Scan for the cell matching the given text and deliver its (x, y) coordinate at center. 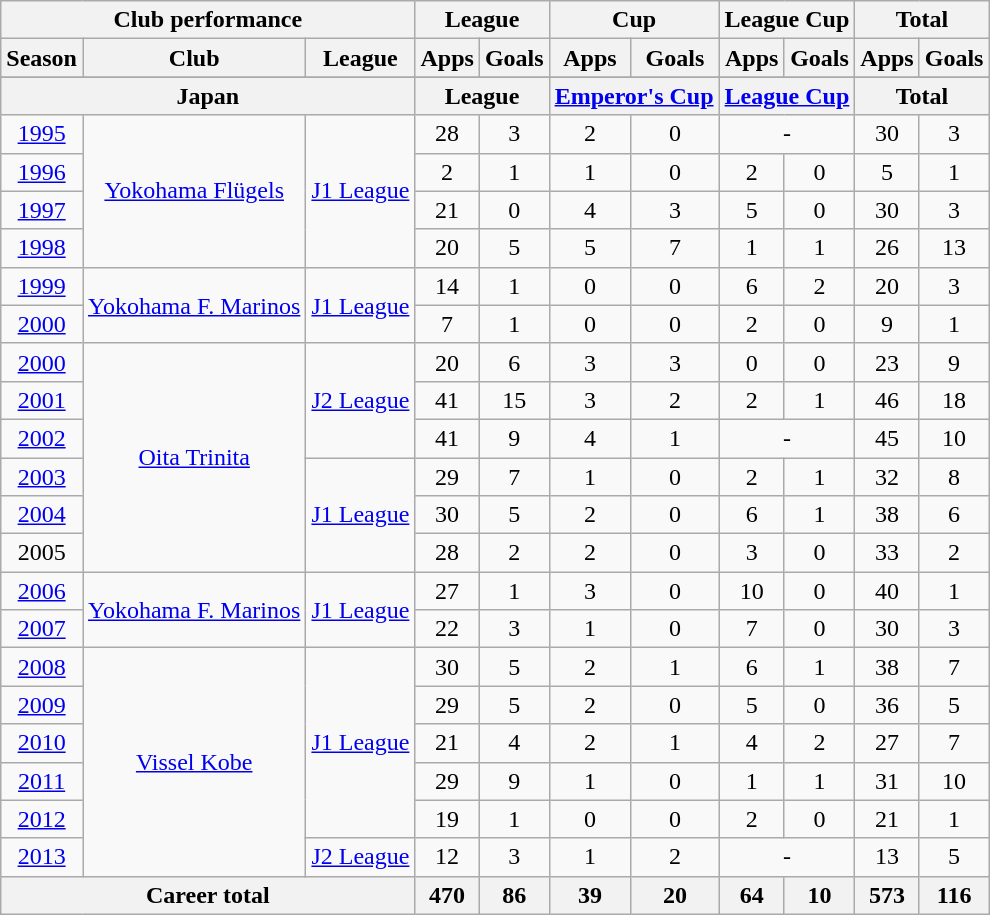
46 (887, 400)
45 (887, 438)
12 (447, 857)
2001 (42, 400)
2008 (42, 667)
2005 (42, 553)
23 (887, 362)
470 (447, 895)
2003 (42, 477)
Emperor's Cup (634, 96)
32 (887, 477)
40 (887, 591)
8 (954, 477)
1996 (42, 172)
2009 (42, 705)
36 (887, 705)
Cup (634, 20)
573 (887, 895)
2011 (42, 781)
31 (887, 781)
Career total (208, 895)
1999 (42, 286)
1998 (42, 248)
Vissel Kobe (194, 762)
Season (42, 58)
2012 (42, 819)
1995 (42, 134)
Club performance (208, 20)
15 (514, 400)
26 (887, 248)
116 (954, 895)
33 (887, 553)
2004 (42, 515)
1997 (42, 210)
86 (514, 895)
64 (752, 895)
2006 (42, 591)
Yokohama Flügels (194, 191)
2013 (42, 857)
14 (447, 286)
Japan (208, 96)
Oita Trinita (194, 457)
18 (954, 400)
2002 (42, 438)
39 (590, 895)
2007 (42, 629)
19 (447, 819)
2010 (42, 743)
Club (194, 58)
22 (447, 629)
